For the text-containing cell, return its midpoint in (x, y) coordinate format. 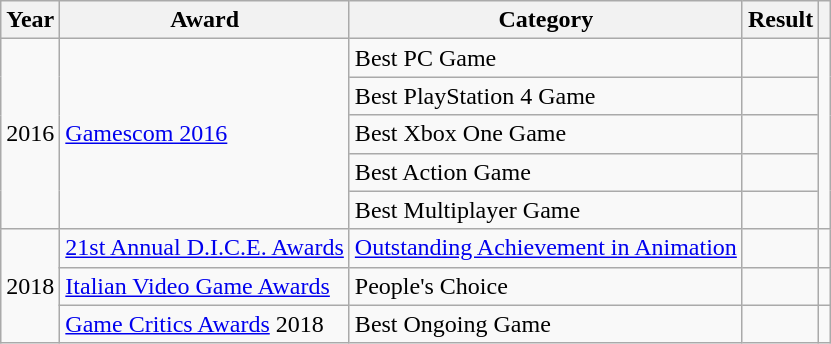
Game Critics Awards 2018 (205, 324)
Best Xbox One Game (546, 134)
2016 (30, 134)
Outstanding Achievement in Animation (546, 248)
Italian Video Game Awards (205, 286)
Best Ongoing Game (546, 324)
Best PlayStation 4 Game (546, 96)
Best Multiplayer Game (546, 210)
Category (546, 20)
Result (780, 20)
Best Action Game (546, 172)
Best PC Game (546, 58)
People's Choice (546, 286)
Gamescom 2016 (205, 134)
Award (205, 20)
21st Annual D.I.C.E. Awards (205, 248)
2018 (30, 286)
Year (30, 20)
